Provide the (X, Y) coordinate of the cell's center where the given text is located.  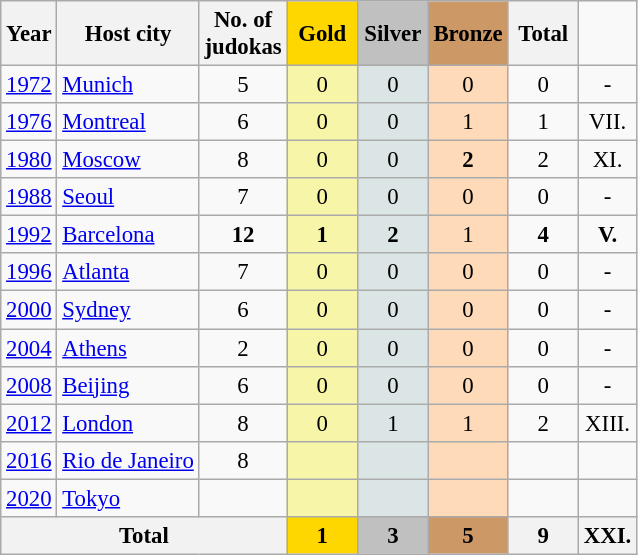
1988 (29, 197)
1980 (29, 160)
XI. (608, 160)
2000 (29, 310)
1976 (29, 122)
Athens (128, 348)
2004 (29, 348)
1992 (29, 235)
VII. (608, 122)
1996 (29, 273)
2016 (29, 460)
Gold (322, 34)
XIII. (608, 423)
Silver (394, 34)
3 (394, 536)
Tokyo (128, 498)
Year (29, 34)
1972 (29, 85)
Munich (128, 85)
XXI. (608, 536)
12 (243, 235)
Seoul (128, 197)
London (128, 423)
Beijing (128, 385)
Rio de Janeiro (128, 460)
Sydney (128, 310)
2008 (29, 385)
Bronze (468, 34)
2020 (29, 498)
Barcelona (128, 235)
Host city (128, 34)
Montreal (128, 122)
V. (608, 235)
Moscow (128, 160)
2012 (29, 423)
No. ofjudokas (243, 34)
4 (544, 235)
9 (544, 536)
Atlanta (128, 273)
